Locate the cell with the specified text and output its [x, y] center coordinate. 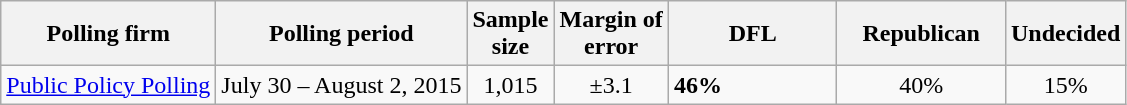
Republican [922, 34]
±3.1 [611, 85]
1,015 [510, 85]
15% [1065, 85]
Margin oferror [611, 34]
Undecided [1065, 34]
Public Policy Polling [108, 85]
Polling firm [108, 34]
July 30 – August 2, 2015 [342, 85]
DFL [752, 34]
Polling period [342, 34]
Samplesize [510, 34]
40% [922, 85]
46% [752, 85]
